Scan for the cell matching the given text and deliver its [X, Y] coordinate at center. 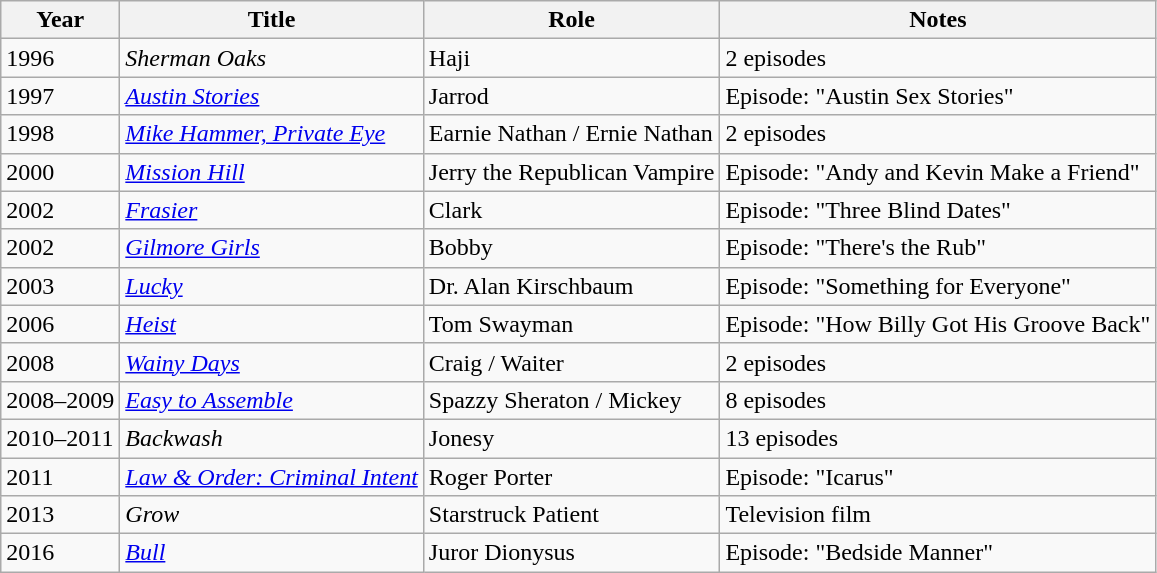
2003 [60, 286]
Episode: "Austin Sex Stories" [938, 96]
2008 [60, 362]
Roger Porter [572, 477]
Clark [572, 210]
Episode: "Icarus" [938, 477]
2008–2009 [60, 400]
Backwash [272, 438]
Heist [272, 324]
Jarrod [572, 96]
Wainy Days [272, 362]
2011 [60, 477]
Lucky [272, 286]
Earnie Nathan / Ernie Nathan [572, 134]
2006 [60, 324]
Title [272, 20]
Starstruck Patient [572, 515]
Frasier [272, 210]
Sherman Oaks [272, 58]
Spazzy Sheraton / Mickey [572, 400]
Haji [572, 58]
Episode: "Something for Everyone" [938, 286]
8 episodes [938, 400]
Jonesy [572, 438]
Dr. Alan Kirschbaum [572, 286]
Role [572, 20]
Episode: "Andy and Kevin Make a Friend" [938, 172]
2000 [60, 172]
Bull [272, 553]
Year [60, 20]
13 episodes [938, 438]
Easy to Assemble [272, 400]
Episode: "How Billy Got His Groove Back" [938, 324]
Jerry the Republican Vampire [572, 172]
Episode: "Bedside Manner" [938, 553]
Law & Order: Criminal Intent [272, 477]
1996 [60, 58]
Bobby [572, 248]
Notes [938, 20]
Television film [938, 515]
Austin Stories [272, 96]
1998 [60, 134]
Mike Hammer, Private Eye [272, 134]
Episode: "Three Blind Dates" [938, 210]
Gilmore Girls [272, 248]
Episode: "There's the Rub" [938, 248]
Craig / Waiter [572, 362]
2013 [60, 515]
Grow [272, 515]
2010–2011 [60, 438]
Mission Hill [272, 172]
2016 [60, 553]
Juror Dionysus [572, 553]
1997 [60, 96]
Tom Swayman [572, 324]
